Extract the (X, Y) coordinate from the center of the cell holding the provided text.  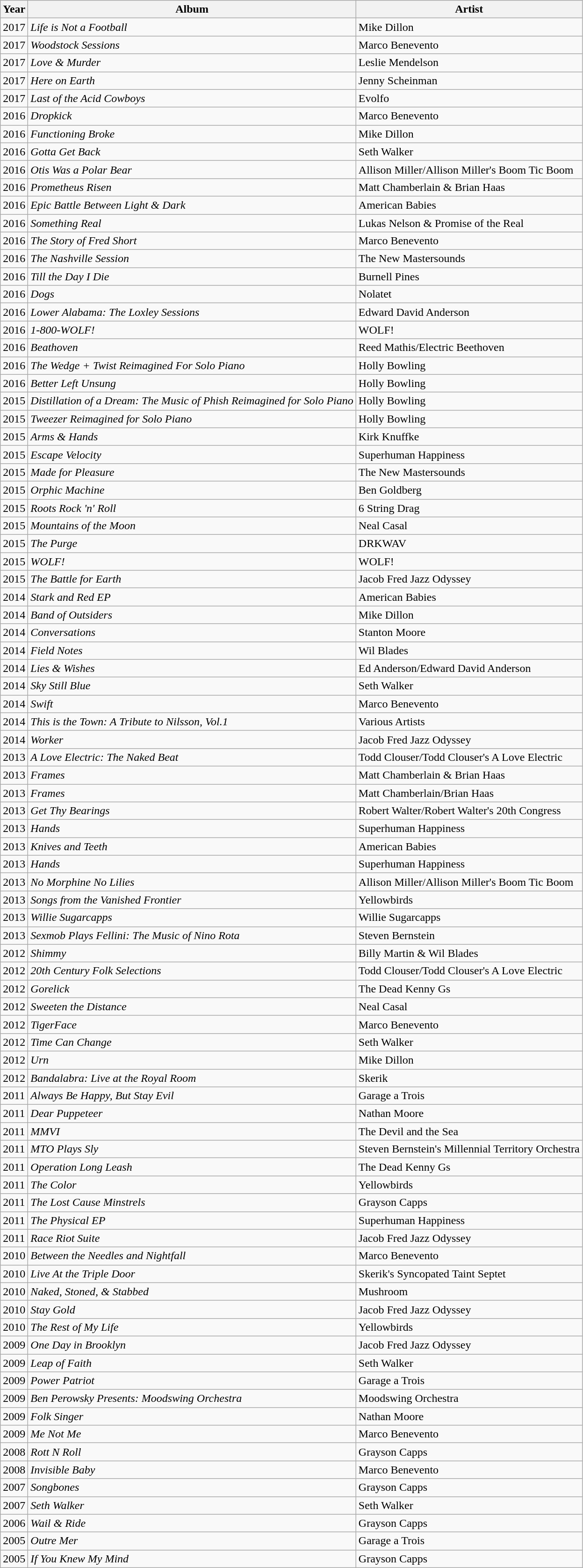
Folk Singer (192, 1416)
Skerik's Syncopated Taint Septet (469, 1274)
Songbones (192, 1488)
Edward David Anderson (469, 312)
This is the Town: A Tribute to Nilsson, Vol.1 (192, 722)
Last of the Acid Cowboys (192, 98)
Rott N Roll (192, 1452)
Sky Still Blue (192, 686)
Dropkick (192, 116)
Something Real (192, 223)
Worker (192, 739)
The Wedge + Twist Reimagined For Solo Piano (192, 365)
Me Not Me (192, 1434)
Mushroom (469, 1291)
Wail & Ride (192, 1523)
The Nashville Session (192, 259)
Live At the Triple Door (192, 1274)
Burnell Pines (469, 277)
Evolfo (469, 98)
Knives and Teeth (192, 846)
Ben Goldberg (469, 490)
Lower Alabama: The Loxley Sessions (192, 312)
Gotta Get Back (192, 152)
Artist (469, 9)
Dogs (192, 294)
The Color (192, 1185)
Mountains of the Moon (192, 526)
The Devil and the Sea (469, 1131)
Ed Anderson/Edward David Anderson (469, 668)
Matt Chamberlain/Brian Haas (469, 793)
Operation Long Leash (192, 1167)
Arms & Hands (192, 437)
Better Left Unsung (192, 383)
Lies & Wishes (192, 668)
Album (192, 9)
Functioning Broke (192, 134)
Naked, Stoned, & Stabbed (192, 1291)
Lukas Nelson & Promise of the Real (469, 223)
Prometheus Risen (192, 187)
Power Patriot (192, 1381)
Time Can Change (192, 1042)
20th Century Folk Selections (192, 971)
Roots Rock 'n' Roll (192, 508)
The Battle for Earth (192, 579)
Always Be Happy, But Stay Evil (192, 1096)
Made for Pleasure (192, 472)
Bandalabra: Live at the Royal Room (192, 1078)
Sweeten the Distance (192, 1006)
DRKWAV (469, 544)
Get Thy Bearings (192, 811)
A Love Electric: The Naked Beat (192, 757)
6 String Drag (469, 508)
Shimmy (192, 953)
Urn (192, 1060)
Stay Gold (192, 1309)
2006 (14, 1523)
Stark and Red EP (192, 597)
If You Knew My Mind (192, 1559)
Invisible Baby (192, 1470)
Between the Needles and Nightfall (192, 1256)
Songs from the Vanished Frontier (192, 900)
Conversations (192, 633)
Till the Day I Die (192, 277)
Love & Murder (192, 63)
The Physical EP (192, 1220)
No Morphine No Lilies (192, 882)
Epic Battle Between Light & Dark (192, 205)
Dear Puppeteer (192, 1114)
Various Artists (469, 722)
MMVI (192, 1131)
Moodswing Orchestra (469, 1399)
Skerik (469, 1078)
The Story of Fred Short (192, 241)
Year (14, 9)
Race Riot Suite (192, 1238)
Leslie Mendelson (469, 63)
Gorelick (192, 989)
One Day in Brooklyn (192, 1345)
Outre Mer (192, 1541)
Ben Perowsky Presents: Moodswing Orchestra (192, 1399)
Otis Was a Polar Bear (192, 169)
MTO Plays Sly (192, 1149)
1-800-WOLF! (192, 330)
TigerFace (192, 1024)
Distillation of a Dream: The Music of Phish Reimagined for Solo Piano (192, 401)
The Purge (192, 544)
Swift (192, 704)
Orphic Machine (192, 490)
Steven Bernstein (469, 935)
Here on Earth (192, 80)
Escape Velocity (192, 454)
Kirk Knuffke (469, 437)
The Lost Cause Minstrels (192, 1203)
Life is Not a Football (192, 27)
Wil Blades (469, 650)
Field Notes (192, 650)
Band of Outsiders (192, 615)
Billy Martin & Wil Blades (469, 953)
Reed Mathis/Electric Beethoven (469, 348)
Woodstock Sessions (192, 45)
Tweezer Reimagined for Solo Piano (192, 419)
Stanton Moore (469, 633)
Leap of Faith (192, 1363)
Beathoven (192, 348)
Nolatet (469, 294)
The Rest of My Life (192, 1327)
Jenny Scheinman (469, 80)
Robert Walter/Robert Walter's 20th Congress (469, 811)
Steven Bernstein's Millennial Territory Orchestra (469, 1149)
Sexmob Plays Fellini: The Music of Nino Rota (192, 935)
